Return the [x, y] coordinate for the center point of the cell that contains the specified text.  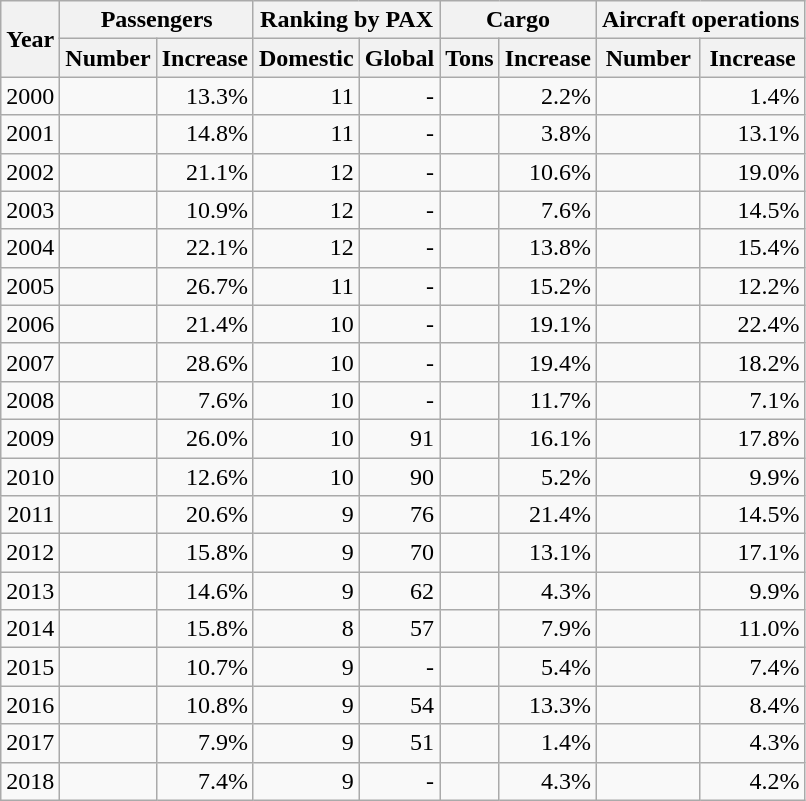
11.7% [548, 400]
10.8% [204, 705]
2012 [30, 553]
4.2% [752, 781]
Tons [470, 58]
2006 [30, 324]
2005 [30, 286]
Passengers [157, 20]
3.8% [548, 134]
90 [399, 477]
2001 [30, 134]
26.7% [204, 286]
26.0% [204, 438]
2008 [30, 400]
17.1% [752, 553]
2004 [30, 248]
19.0% [752, 172]
10.9% [204, 210]
70 [399, 553]
8 [306, 629]
22.1% [204, 248]
18.2% [752, 362]
10.7% [204, 667]
Aircraft operations [700, 20]
2013 [30, 591]
8.4% [752, 705]
2007 [30, 362]
10.6% [548, 172]
5.2% [548, 477]
2018 [30, 781]
2014 [30, 629]
19.1% [548, 324]
21.1% [204, 172]
2011 [30, 515]
Cargo [518, 20]
2003 [30, 210]
Ranking by PAX [346, 20]
5.4% [548, 667]
14.6% [204, 591]
Domestic [306, 58]
2010 [30, 477]
2015 [30, 667]
Global [399, 58]
15.2% [548, 286]
91 [399, 438]
2016 [30, 705]
7.1% [752, 400]
2.2% [548, 96]
14.8% [204, 134]
19.4% [548, 362]
51 [399, 743]
76 [399, 515]
12.6% [204, 477]
20.6% [204, 515]
22.4% [752, 324]
13.8% [548, 248]
2009 [30, 438]
11.0% [752, 629]
62 [399, 591]
16.1% [548, 438]
Year [30, 39]
2000 [30, 96]
17.8% [752, 438]
2017 [30, 743]
28.6% [204, 362]
54 [399, 705]
57 [399, 629]
12.2% [752, 286]
15.4% [752, 248]
2002 [30, 172]
